For the text-containing cell, return its midpoint in [x, y] coordinate format. 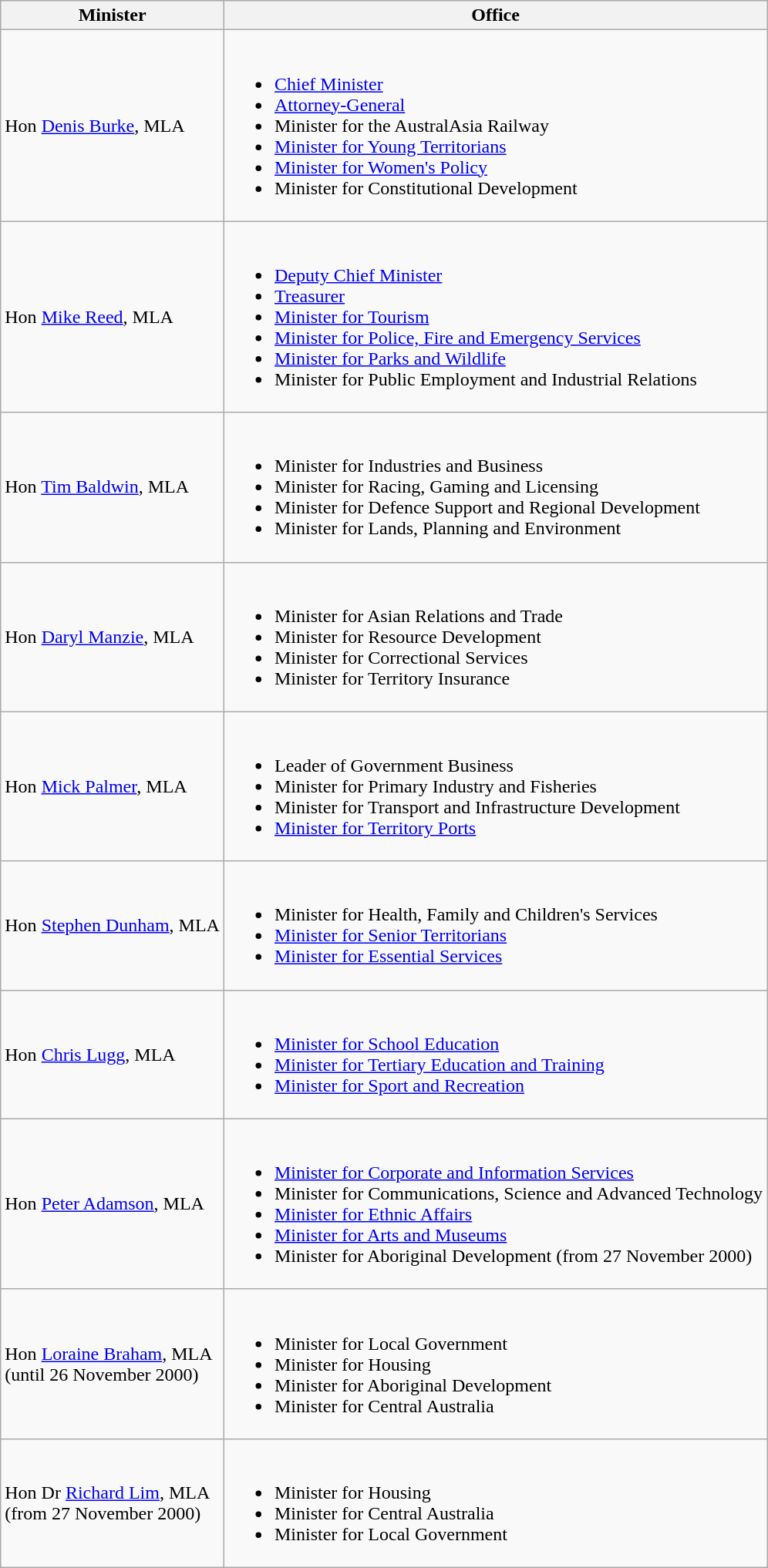
Hon Chris Lugg, MLA [113, 1055]
Minister for HousingMinister for Central AustraliaMinister for Local Government [495, 1503]
Minister for Health, Family and Children's ServicesMinister for Senior TerritoriansMinister for Essential Services [495, 925]
Hon Stephen Dunham, MLA [113, 925]
Minister for Local GovernmentMinister for HousingMinister for Aboriginal DevelopmentMinister for Central Australia [495, 1364]
Minister for School EducationMinister for Tertiary Education and TrainingMinister for Sport and Recreation [495, 1055]
Hon Mike Reed, MLA [113, 317]
Hon Tim Baldwin, MLA [113, 487]
Minister [113, 15]
Hon Loraine Braham, MLA(until 26 November 2000) [113, 1364]
Hon Mick Palmer, MLA [113, 786]
Minister for Asian Relations and TradeMinister for Resource DevelopmentMinister for Correctional ServicesMinister for Territory Insurance [495, 637]
Hon Peter Adamson, MLA [113, 1204]
Hon Daryl Manzie, MLA [113, 637]
Hon Denis Burke, MLA [113, 126]
Hon Dr Richard Lim, MLA(from 27 November 2000) [113, 1503]
Office [495, 15]
